Return [x, y] of the center of cell containing provided text 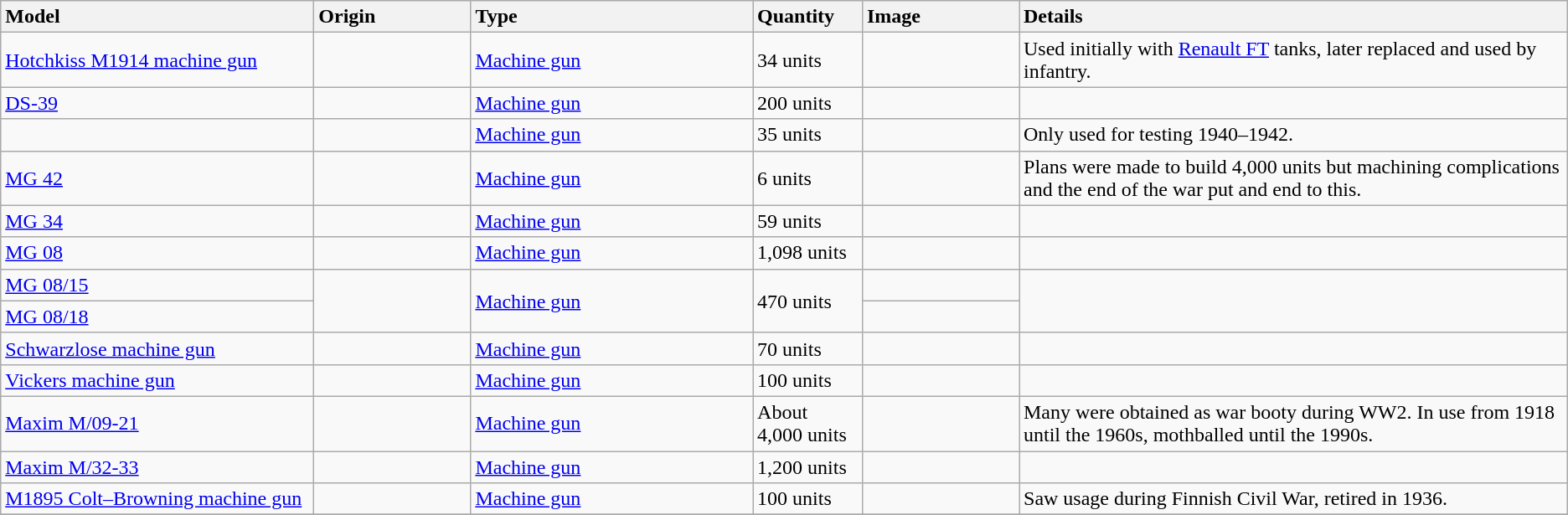
Saw usage during Finnish Civil War, retired in 1936. [1293, 499]
DS-39 [157, 103]
59 units [807, 221]
Vickers machine gun [157, 380]
Details [1293, 17]
MG 08 [157, 253]
34 units [807, 60]
1,098 units [807, 253]
MG 08/18 [157, 317]
Maxim M/32-33 [157, 466]
MG 08/15 [157, 285]
Used initially with Renault FT tanks, later replaced and used by infantry. [1293, 60]
1,200 units [807, 466]
Only used for testing 1940–1942. [1293, 135]
Quantity [807, 17]
MG 42 [157, 178]
35 units [807, 135]
Origin [392, 17]
MG 34 [157, 221]
Image [940, 17]
Hotchkiss M1914 machine gun [157, 60]
470 units [807, 301]
Model [157, 17]
Plans were made to build 4,000 units but machining complications and the end of the war put and end to this. [1293, 178]
200 units [807, 103]
6 units [807, 178]
Many were obtained as war booty during WW2. In use from 1918 until the 1960s, mothballed until the 1990s. [1293, 424]
Schwarzlose machine gun [157, 348]
M1895 Colt–Browning machine gun [157, 499]
Type [611, 17]
Maxim M/09-21 [157, 424]
70 units [807, 348]
About 4,000 units [807, 424]
